Locate the cell with the specified text and output its (X, Y) center coordinate. 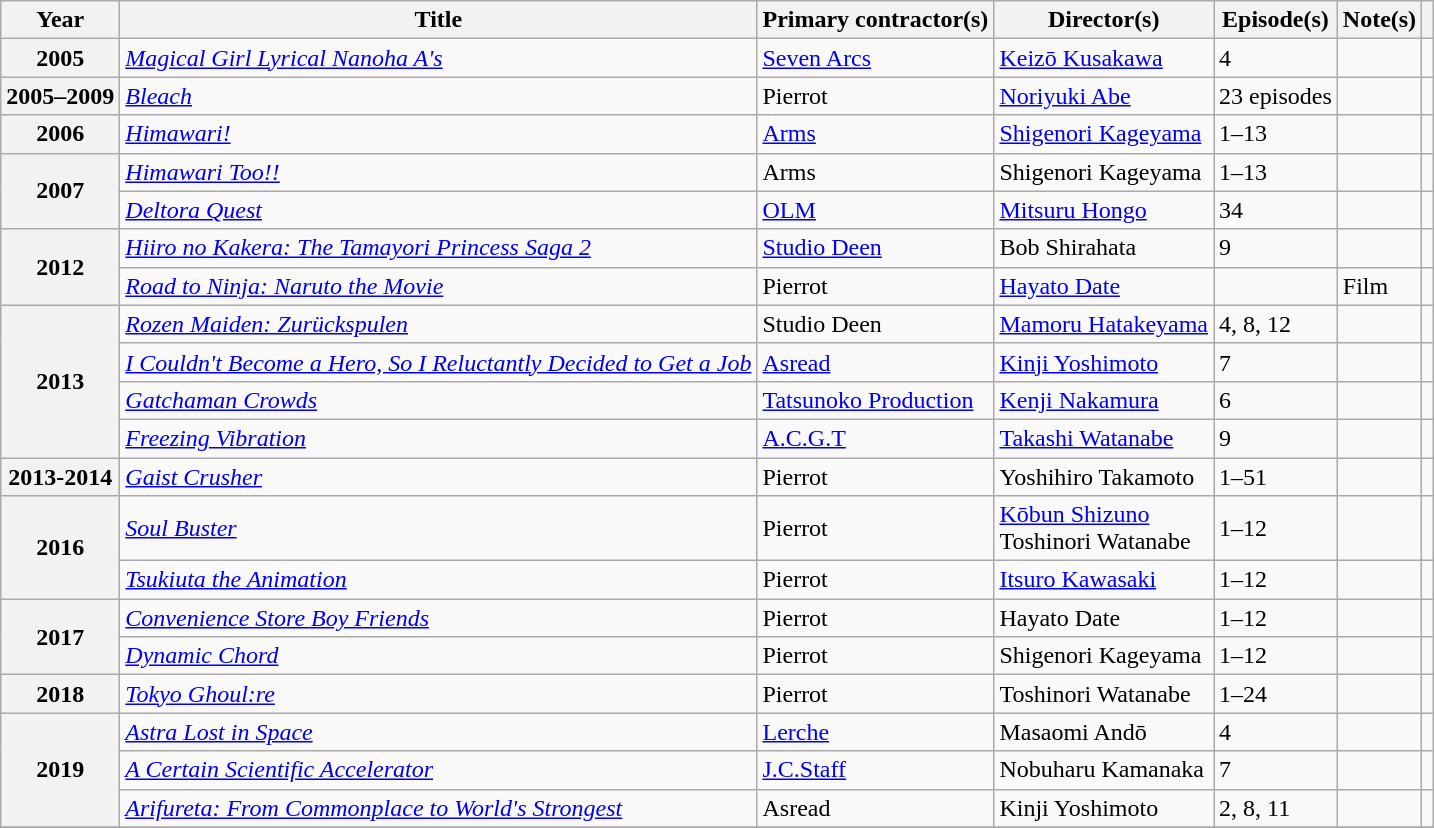
Kenji Nakamura (1104, 400)
Gaist Crusher (438, 477)
2016 (60, 548)
Mitsuru Hongo (1104, 210)
Deltora Quest (438, 210)
Tsukiuta the Animation (438, 580)
2006 (60, 134)
Seven Arcs (876, 58)
34 (1276, 210)
Nobuharu Kamanaka (1104, 770)
1–51 (1276, 477)
A Certain Scientific Accelerator (438, 770)
Tatsunoko Production (876, 400)
Soul Buster (438, 528)
J.C.Staff (876, 770)
Toshinori Watanabe (1104, 694)
Director(s) (1104, 20)
Keizō Kusakawa (1104, 58)
A.C.G.T (876, 438)
2012 (60, 267)
2017 (60, 637)
Masaomi Andō (1104, 732)
Film (1379, 286)
6 (1276, 400)
Freezing Vibration (438, 438)
Magical Girl Lyrical Nanoha A's (438, 58)
Year (60, 20)
2007 (60, 191)
Bleach (438, 96)
4, 8, 12 (1276, 324)
2018 (60, 694)
Title (438, 20)
Bob Shirahata (1104, 248)
2, 8, 11 (1276, 808)
Itsuro Kawasaki (1104, 580)
2019 (60, 770)
Noriyuki Abe (1104, 96)
Note(s) (1379, 20)
OLM (876, 210)
Astra Lost in Space (438, 732)
I Couldn't Become a Hero, So I Reluctantly Decided to Get a Job (438, 362)
23 episodes (1276, 96)
Dynamic Chord (438, 656)
Convenience Store Boy Friends (438, 618)
Primary contractor(s) (876, 20)
2005 (60, 58)
Arifureta: From Commonplace to World's Strongest (438, 808)
2005–2009 (60, 96)
Rozen Maiden: Zurückspulen (438, 324)
2013 (60, 381)
2013-2014 (60, 477)
Hiiro no Kakera: The Tamayori Princess Saga 2 (438, 248)
Tokyo Ghoul:re (438, 694)
Takashi Watanabe (1104, 438)
Mamoru Hatakeyama (1104, 324)
Himawari Too!! (438, 172)
Kōbun ShizunoToshinori Watanabe (1104, 528)
Himawari! (438, 134)
Road to Ninja: Naruto the Movie (438, 286)
Lerche (876, 732)
Gatchaman Crowds (438, 400)
Episode(s) (1276, 20)
Yoshihiro Takamoto (1104, 477)
1–24 (1276, 694)
